Determine the [X, Y] coordinate at the center of the cell enclosing the given text.  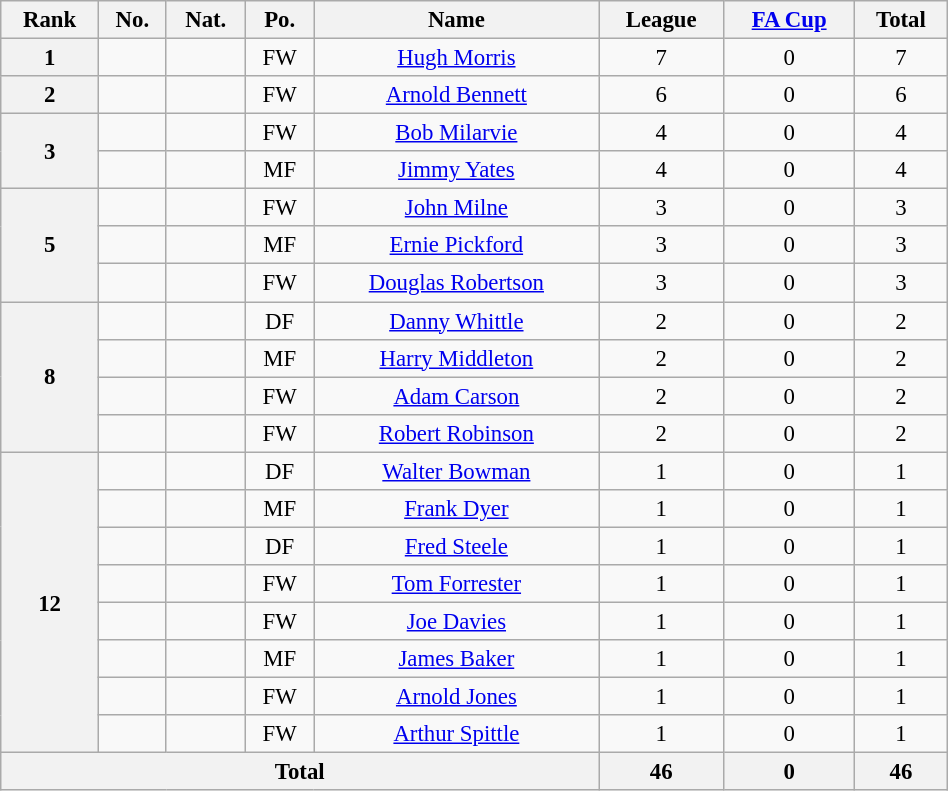
Arthur Spittle [456, 734]
8 [50, 377]
Danny Whittle [456, 321]
John Milne [456, 208]
Douglas Robertson [456, 283]
Name [456, 20]
Adam Carson [456, 396]
Frank Dyer [456, 509]
Harry Middleton [456, 358]
5 [50, 246]
Joe Davies [456, 621]
Arnold Jones [456, 697]
Jimmy Yates [456, 170]
Hugh Morris [456, 58]
Robert Robinson [456, 433]
Fred Steele [456, 546]
Nat. [206, 20]
James Baker [456, 659]
FA Cup [790, 20]
Ernie Pickford [456, 245]
Rank [50, 20]
Bob Milarvie [456, 133]
Po. [280, 20]
Tom Forrester [456, 584]
No. [133, 20]
Arnold Bennett [456, 95]
League [662, 20]
12 [50, 602]
Walter Bowman [456, 471]
